Detect which cell encompasses the target text, then output its [X, Y] center coordinate. 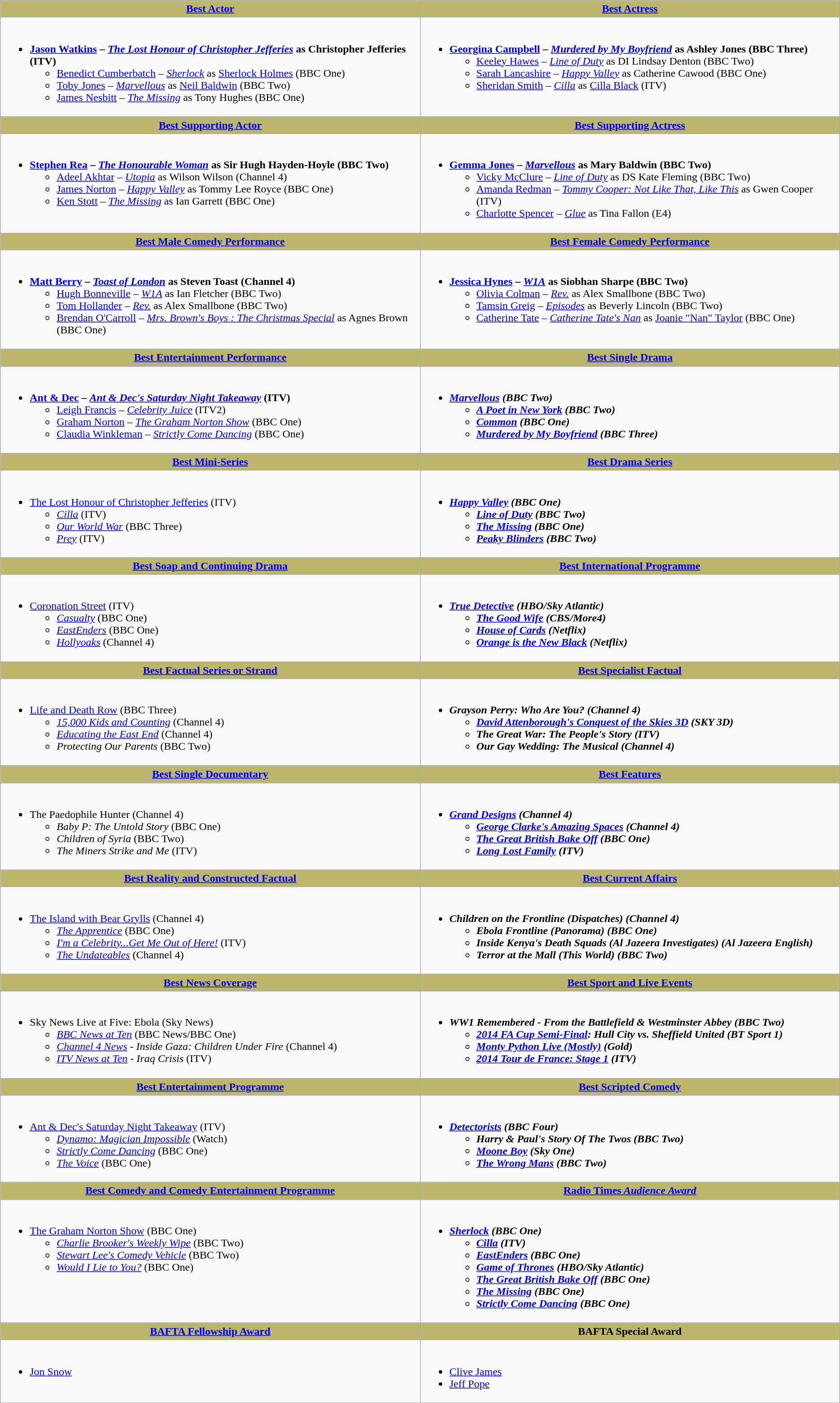
BAFTA Fellowship Award [210, 1331]
Life and Death Row (BBC Three)15,000 Kids and Counting (Channel 4)Educating the East End (Channel 4)Protecting Our Parents (BBC Two) [210, 722]
Marvellous (BBC Two)A Poet in New York (BBC Two)Common (BBC One)Murdered by My Boyfriend (BBC Three) [630, 410]
The Graham Norton Show (BBC One)Charlie Brooker's Weekly Wipe (BBC Two)Stewart Lee's Comedy Vehicle (BBC Two)Would I Lie to You? (BBC One) [210, 1261]
Best Supporting Actress [630, 125]
Clive JamesJeff Pope [630, 1371]
Best Sport and Live Events [630, 983]
Best Female Comedy Performance [630, 241]
Best Supporting Actor [210, 125]
Best Entertainment Performance [210, 358]
Best Factual Series or Strand [210, 670]
Best Actor [210, 9]
Detectorists (BBC Four)Harry & Paul's Story Of The Twos (BBC Two)Moone Boy (Sky One)The Wrong Mans (BBC Two) [630, 1139]
Best Soap and Continuing Drama [210, 566]
Best News Coverage [210, 983]
Best Current Affairs [630, 879]
Best Single Documentary [210, 774]
Radio Times Audience Award [630, 1191]
Best Single Drama [630, 358]
Best Specialist Factual [630, 670]
BAFTA Special Award [630, 1331]
Grand Designs (Channel 4)George Clarke's Amazing Spaces (Channel 4)The Great British Bake Off (BBC One)Long Lost Family (ITV) [630, 826]
Best Scripted Comedy [630, 1087]
The Island with Bear Grylls (Channel 4)The Apprentice (BBC One)I'm a Celebrity...Get Me Out of Here! (ITV)The Undateables (Channel 4) [210, 931]
Best Drama Series [630, 462]
Best Male Comedy Performance [210, 241]
Ant & Dec's Saturday Night Takeaway (ITV)Dynamo: Magician Impossible (Watch)Strictly Come Dancing (BBC One)The Voice (BBC One) [210, 1139]
Best Features [630, 774]
Best International Programme [630, 566]
The Lost Honour of Christopher Jefferies (ITV)Cilla (ITV)Our World War (BBC Three)Prey (ITV) [210, 514]
Best Mini-Series [210, 462]
Best Actress [630, 9]
Jon Snow [210, 1371]
Coronation Street (ITV)Casualty (BBC One)EastEnders (BBC One)Hollyoaks (Channel 4) [210, 618]
Best Reality and Constructed Factual [210, 879]
True Detective (HBO/Sky Atlantic)The Good Wife (CBS/More4)House of Cards (Netflix)Orange is the New Black (Netflix) [630, 618]
Best Entertainment Programme [210, 1087]
The Paedophile Hunter (Channel 4)Baby P: The Untold Story (BBC One)Children of Syria (BBC Two)The Miners Strike and Me (ITV) [210, 826]
Happy Valley (BBC One)Line of Duty (BBC Two)The Missing (BBC One)Peaky Blinders (BBC Two) [630, 514]
Best Comedy and Comedy Entertainment Programme [210, 1191]
